Locate the cell with the specified text and output its (X, Y) center coordinate. 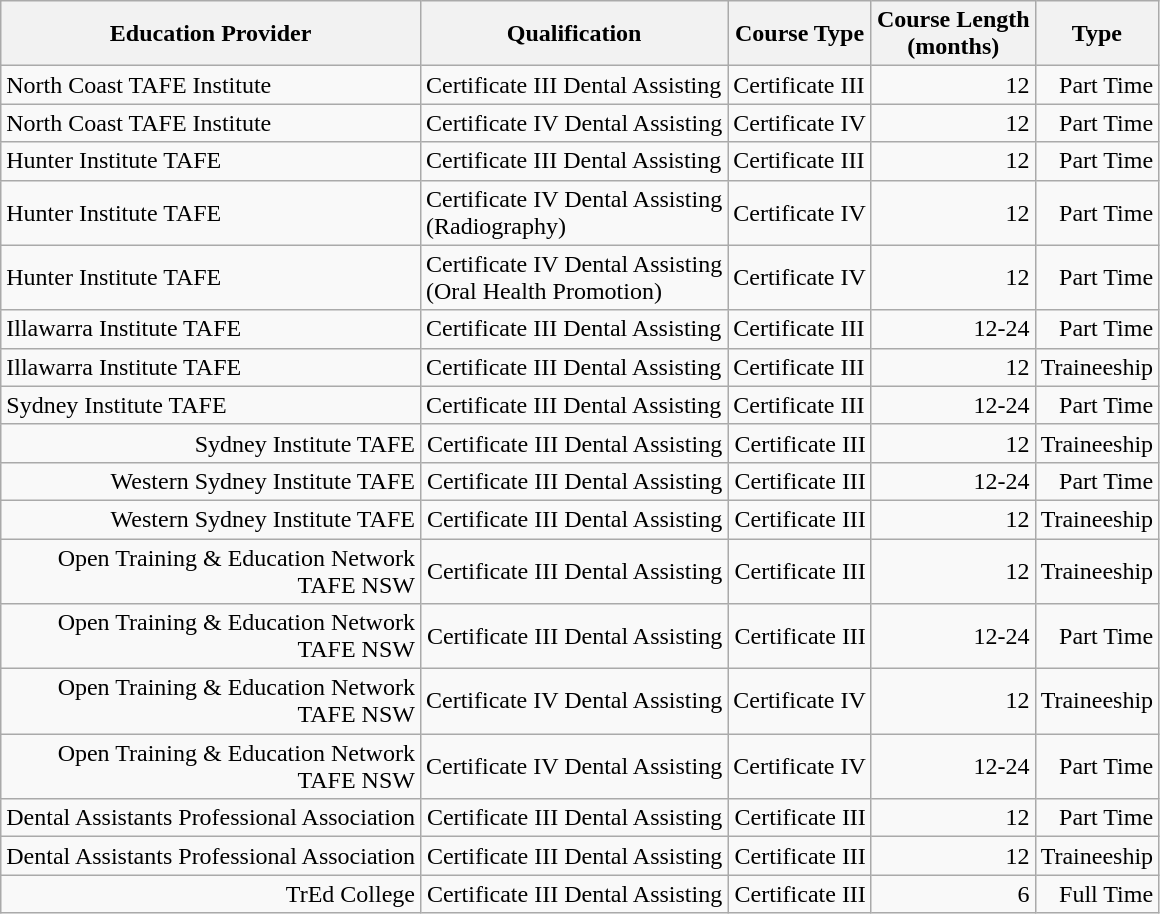
Full Time (1097, 894)
TrEd College (211, 894)
Certificate IV Dental Assisting(Oral Health Promotion) (574, 278)
Certificate IV Dental Assisting(Radiography) (574, 212)
Type (1097, 34)
Education Provider (211, 34)
Course Type (800, 34)
Qualification (574, 34)
Course Length(months) (953, 34)
6 (953, 894)
